Detect which cell encompasses the target text, then output its [x, y] center coordinate. 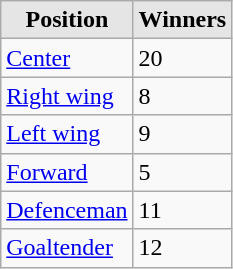
5 [182, 172]
8 [182, 96]
Position [67, 20]
Defenceman [67, 210]
Right wing [67, 96]
Goaltender [67, 248]
9 [182, 134]
11 [182, 210]
Center [67, 58]
Forward [67, 172]
Left wing [67, 134]
12 [182, 248]
20 [182, 58]
Winners [182, 20]
